Capture the cell that displays the provided text and extract its [X, Y] central coordinate. 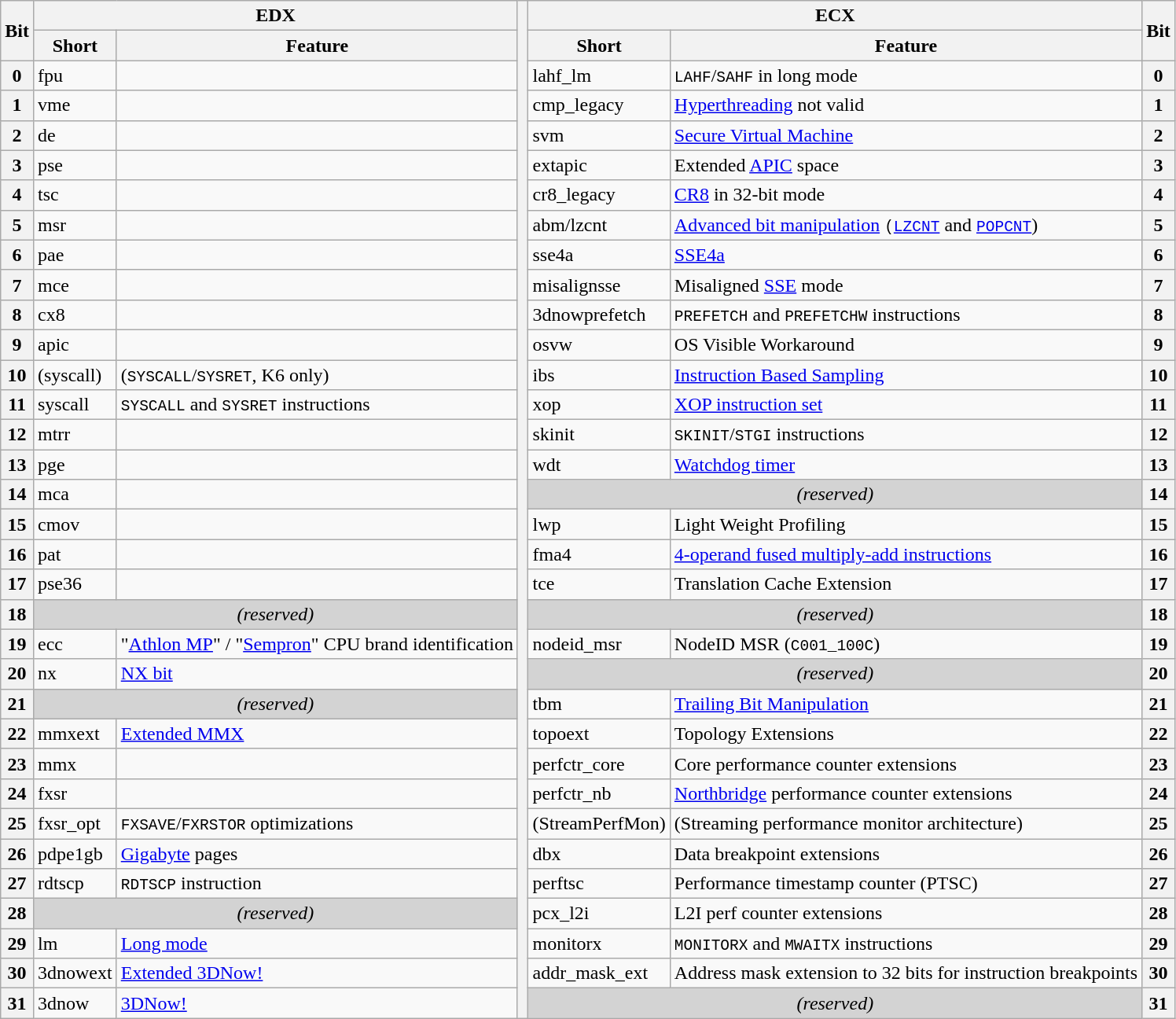
SSE4a [906, 255]
XOP instruction set [906, 405]
cx8 [75, 315]
nodeid_msr [599, 644]
Light Weight Profiling [906, 524]
vme [75, 105]
Northbridge performance counter extensions [906, 793]
pdpe1gb [75, 853]
svm [599, 135]
Secure Virtual Machine [906, 135]
Gigabyte pages [317, 853]
(Streaming performance monitor architecture) [906, 823]
Extended APIC space [906, 165]
tbm [599, 704]
mtrr [75, 435]
perftsc [599, 884]
Address mask extension to 32 bits for instruction breakpoints [906, 973]
3dnowprefetch [599, 315]
nx [75, 674]
FXSAVE/FXRSTOR optimizations [317, 823]
pse36 [75, 584]
SKINIT/STGI instructions [906, 435]
xop [599, 405]
fxsr [75, 793]
mce [75, 285]
mca [75, 495]
de [75, 135]
monitorx [599, 944]
CR8 in 32-bit mode [906, 195]
Topology Extensions [906, 734]
NodeID MSR (C001_100C) [906, 644]
RDTSCP instruction [317, 884]
Long mode [317, 944]
"Athlon MP" / "Sempron" CPU brand identification [317, 644]
Data breakpoint extensions [906, 853]
LAHF/SAHF in long mode [906, 75]
abm/lzcnt [599, 225]
Trailing Bit Manipulation [906, 704]
cr8_legacy [599, 195]
fma4 [599, 554]
Extended 3DNow! [317, 973]
perfctr_core [599, 763]
lm [75, 944]
topoext [599, 734]
msr [75, 225]
EDX [275, 16]
pcx_l2i [599, 914]
fxsr_opt [75, 823]
dbx [599, 853]
Watchdog timer [906, 465]
lahf_lm [599, 75]
perfctr_nb [599, 793]
wdt [599, 465]
fpu [75, 75]
addr_mask_ext [599, 973]
Translation Cache Extension [906, 584]
Core performance counter extensions [906, 763]
MONITORX and MWAITX instructions [906, 944]
tce [599, 584]
pge [75, 465]
L2I perf counter extensions [906, 914]
PREFETCH and PREFETCHW instructions [906, 315]
(SYSCALL/SYSRET, K6 only) [317, 375]
(StreamPerfMon) [599, 823]
syscall [75, 405]
3dnowext [75, 973]
Advanced bit manipulation (LZCNT and POPCNT) [906, 225]
Hyperthreading not valid [906, 105]
rdtscp [75, 884]
cmp_legacy [599, 105]
ECX [835, 16]
tsc [75, 195]
mmxext [75, 734]
3dnow [75, 1003]
ibs [599, 375]
sse4a [599, 255]
cmov [75, 524]
pat [75, 554]
ecc [75, 644]
OS Visible Workaround [906, 344]
Misaligned SSE mode [906, 285]
NX bit [317, 674]
pae [75, 255]
lwp [599, 524]
Performance timestamp counter (PTSC) [906, 884]
osvw [599, 344]
extapic [599, 165]
mmx [75, 763]
3DNow! [317, 1003]
Instruction Based Sampling [906, 375]
pse [75, 165]
Extended MMX [317, 734]
(syscall) [75, 375]
misalignsse [599, 285]
skinit [599, 435]
4-operand fused multiply-add instructions [906, 554]
apic [75, 344]
SYSCALL and SYSRET instructions [317, 405]
